Output the (X, Y) coordinate of the center of the cell containing the given text.  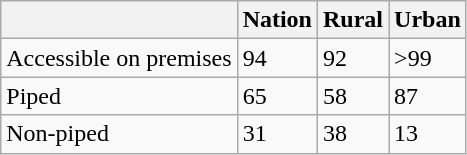
92 (354, 58)
38 (354, 134)
87 (428, 96)
Piped (119, 96)
Rural (354, 20)
>99 (428, 58)
Accessible on premises (119, 58)
65 (277, 96)
Non-piped (119, 134)
58 (354, 96)
Urban (428, 20)
94 (277, 58)
Nation (277, 20)
31 (277, 134)
13 (428, 134)
